Search for the cell housing the specified text and yield its [X, Y] center coordinate. 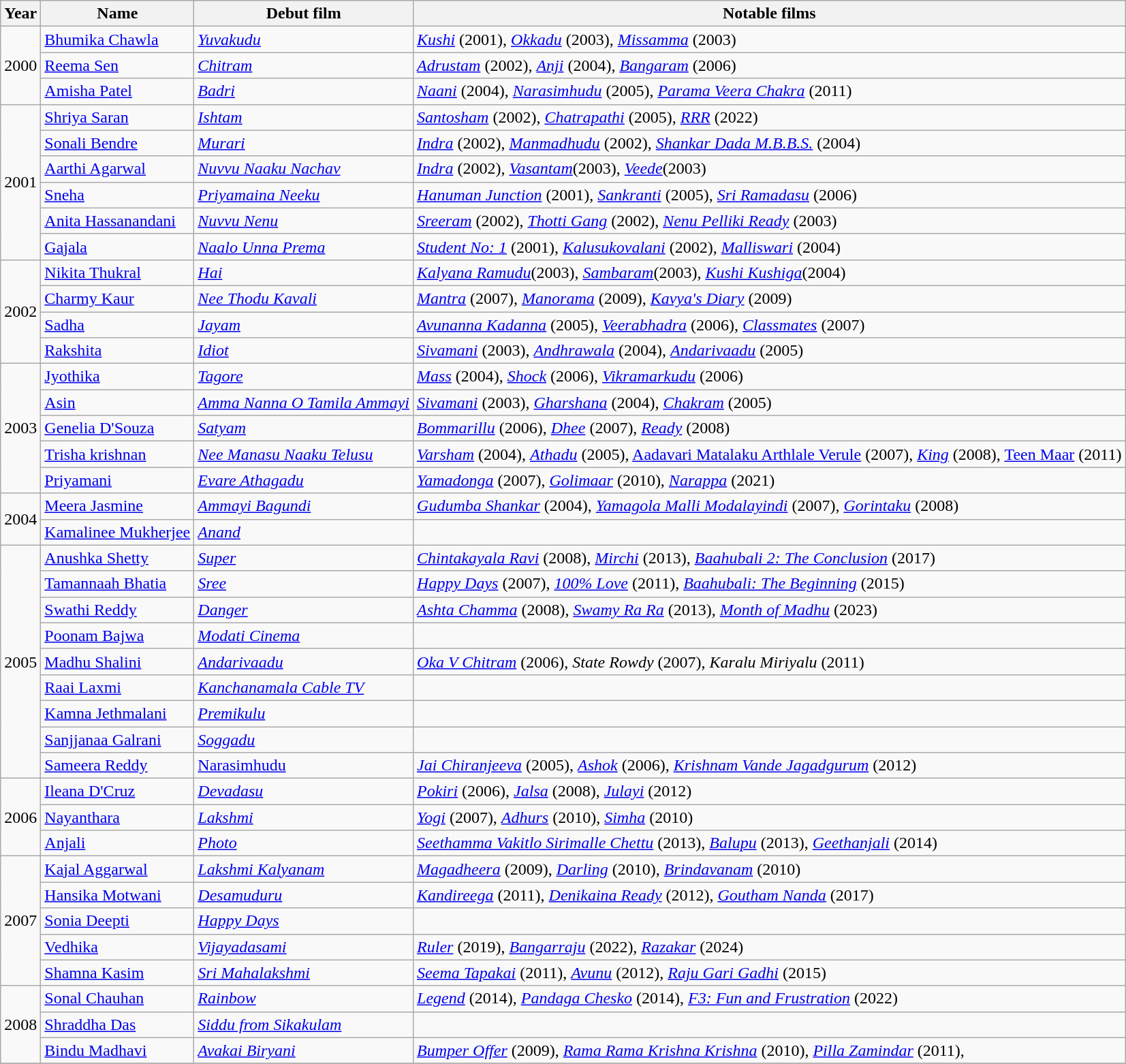
Name [117, 14]
Sadha [117, 325]
Anjali [117, 843]
Sonia Deepti [117, 921]
Pokiri (2006), Jalsa (2008), Julayi (2012) [770, 792]
Modati Cinema [304, 636]
Yogi (2007), Adhurs (2010), Simha (2010) [770, 817]
Kandireega (2011), Denikaina Ready (2012), Goutham Nanda (2017) [770, 895]
Meera Jasmine [117, 506]
Varsham (2004), Athadu (2005), Aadavari Matalaku Arthlale Verule (2007), King (2008), Teen Maar (2011) [770, 454]
2003 [20, 428]
Andarivaadu [304, 661]
Priyamani [117, 480]
Soggadu [304, 739]
Amisha Patel [117, 91]
Nayanthara [117, 817]
Satyam [304, 428]
Tamannaah Bhatia [117, 584]
2006 [20, 817]
Madhu Shalini [117, 661]
Hansika Motwani [117, 895]
Year [20, 14]
Reema Sen [117, 65]
Shriya Saran [117, 117]
2000 [20, 65]
Bindu Madhavi [117, 1050]
Kalyana Ramudu(2003), Sambaram(2003), Kushi Kushiga(2004) [770, 272]
Yamadonga (2007), Golimaar (2010), Narappa (2021) [770, 480]
Legend (2014), Pandaga Chesko (2014), F3: Fun and Frustration (2022) [770, 999]
Sameera Reddy [117, 766]
Kamalinee Mukherjee [117, 532]
Debut film [304, 14]
Sanjjanaa Galrani [117, 739]
Kajal Aggarwal [117, 869]
Sonal Chauhan [117, 999]
Seethamma Vakitlo Sirimalle Chettu (2013), Balupu (2013), Geethanjali (2014) [770, 843]
Rakshita [117, 351]
Nikita Thukral [117, 272]
Sonali Bendre [117, 143]
Ashta Chamma (2008), Swamy Ra Ra (2013), Month of Madhu (2023) [770, 610]
Murari [304, 143]
Priyamaina Neeku [304, 195]
Naalo Unna Prema [304, 247]
2004 [20, 519]
Vedhika [117, 947]
Trisha krishnan [117, 454]
Happy Days (2007), 100% Love (2011), Baahubali: The Beginning (2015) [770, 584]
2005 [20, 662]
Bhumika Chawla [117, 40]
Hai [304, 272]
Ruler (2019), Bangarraju (2022), Razakar (2024) [770, 947]
Nee Manasu Naaku Telusu [304, 454]
Avunanna Kadanna (2005), Veerabhadra (2006), Classmates (2007) [770, 325]
Idiot [304, 351]
Gajala [117, 247]
Asin [117, 403]
Shraddha Das [117, 1024]
Evare Athagadu [304, 480]
Anushka Shetty [117, 558]
Devadasu [304, 792]
Amma Nanna O Tamila Ammayi [304, 403]
Avakai Biryani [304, 1050]
Anita Hassanandani [117, 221]
Sreeram (2002), Thotti Gang (2002), Nenu Pelliki Ready (2003) [770, 221]
2008 [20, 1024]
Aarthi Agarwal [117, 169]
Kamna Jethmalani [117, 713]
Mass (2004), Shock (2006), Vikramarkudu (2006) [770, 377]
Yuvakudu [304, 40]
Indra (2002), Vasantam(2003), Veede(2003) [770, 169]
Chintakayala Ravi (2008), Mirchi (2013), Baahubali 2: The Conclusion (2017) [770, 558]
Adrustam (2002), Anji (2004), Bangaram (2006) [770, 65]
Raai Laxmi [117, 687]
Sivamani (2003), Gharshana (2004), Chakram (2005) [770, 403]
Mantra (2007), Manorama (2009), Kavya's Diary (2009) [770, 298]
2001 [20, 182]
Nuvvu Nenu [304, 221]
Swathi Reddy [117, 610]
Ammayi Bagundi [304, 506]
Kushi (2001), Okkadu (2003), Missamma (2003) [770, 40]
Nuvvu Naaku Nachav [304, 169]
Student No: 1 (2001), Kalusukovalani (2002), Malliswari (2004) [770, 247]
Oka V Chitram (2006), State Rowdy (2007), Karalu Miriyalu (2011) [770, 661]
Tagore [304, 377]
2007 [20, 921]
Poonam Bajwa [117, 636]
Photo [304, 843]
Vijayadasami [304, 947]
Sivamani (2003), Andhrawala (2004), Andarivaadu (2005) [770, 351]
Sneha [117, 195]
Siddu from Sikakulam [304, 1024]
Charmy Kaur [117, 298]
Bumper Offer (2009), Rama Rama Krishna Krishna (2010), Pilla Zamindar (2011), [770, 1050]
Genelia D'Souza [117, 428]
Seema Tapakai (2011), Avunu (2012), Raju Gari Gadhi (2015) [770, 973]
Badri [304, 91]
Shamna Kasim [117, 973]
Lakshmi Kalyanam [304, 869]
Desamuduru [304, 895]
Kanchanamala Cable TV [304, 687]
Hanuman Junction (2001), Sankranti (2005), Sri Ramadasu (2006) [770, 195]
Indra (2002), Manmadhudu (2002), Shankar Dada M.B.B.S. (2004) [770, 143]
Sri Mahalakshmi [304, 973]
Happy Days [304, 921]
Naani (2004), Narasimhudu (2005), Parama Veera Chakra (2011) [770, 91]
Ishtam [304, 117]
Bommarillu (2006), Dhee (2007), Ready (2008) [770, 428]
2002 [20, 311]
Premikulu [304, 713]
Rainbow [304, 999]
Notable films [770, 14]
Magadheera (2009), Darling (2010), Brindavanam (2010) [770, 869]
Ileana D'Cruz [117, 792]
Nee Thodu Kavali [304, 298]
Jai Chiranjeeva (2005), Ashok (2006), Krishnam Vande Jagadgurum (2012) [770, 766]
Jayam [304, 325]
Jyothika [117, 377]
Santosham (2002), Chatrapathi (2005), RRR (2022) [770, 117]
Gudumba Shankar (2004), Yamagola Malli Modalayindi (2007), Gorintaku (2008) [770, 506]
Narasimhudu [304, 766]
Lakshmi [304, 817]
Chitram [304, 65]
Anand [304, 532]
Danger [304, 610]
Sree [304, 584]
Super [304, 558]
